Return (x, y) of the center of cell containing provided text 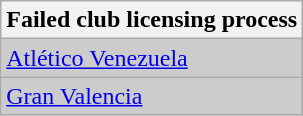
Atlético Venezuela (152, 58)
Failed club licensing process (152, 20)
Gran Valencia (152, 96)
